Scan for the cell matching the given text and deliver its (x, y) coordinate at center. 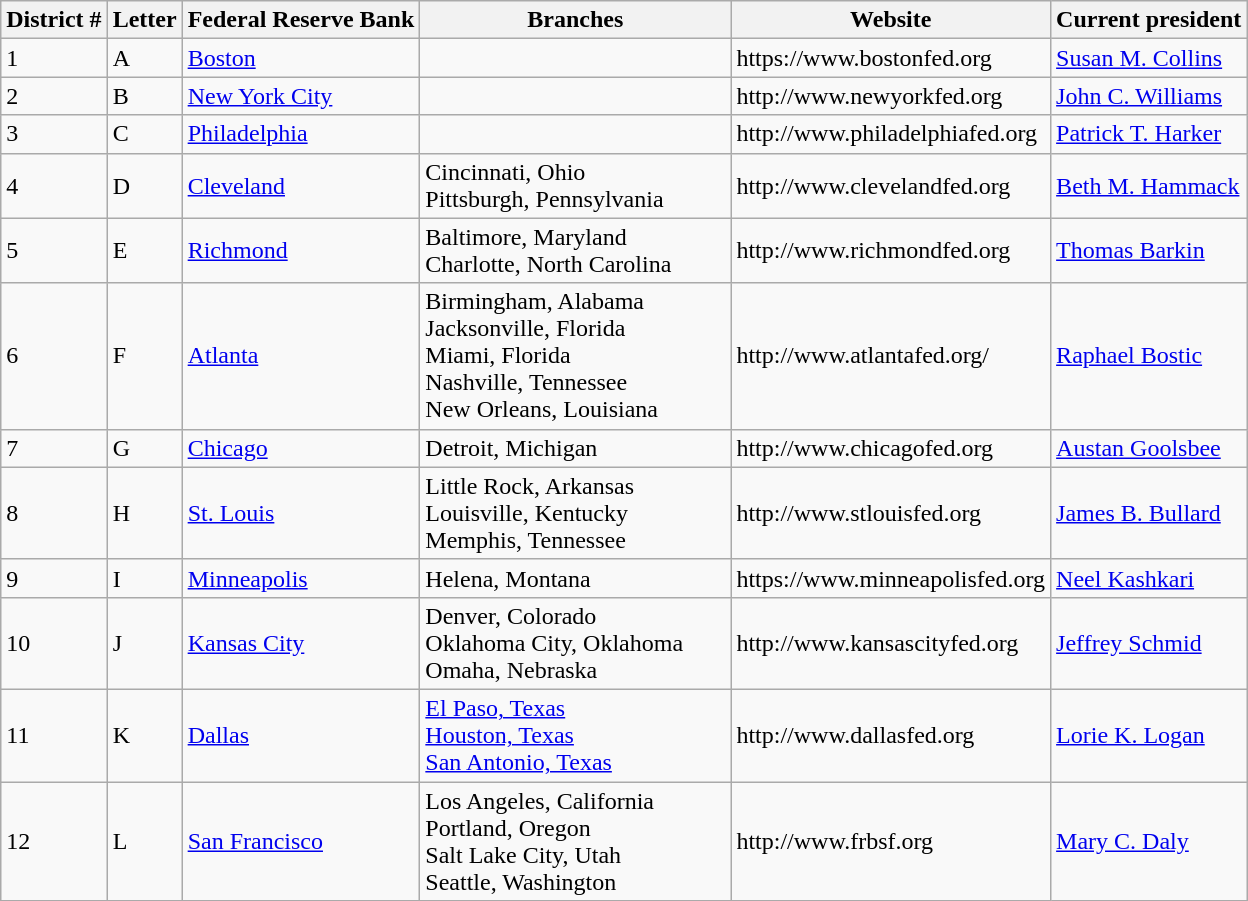
New York City (301, 96)
http://www.richmondfed.org (891, 250)
http://www.dallasfed.org (891, 735)
http://www.philadelphiafed.org (891, 134)
http://www.chicagofed.org (891, 448)
I (144, 578)
A (144, 58)
K (144, 735)
4 (54, 186)
Little Rock, ArkansasLouisville, KentuckyMemphis, Tennessee (576, 513)
C (144, 134)
Helena, Montana (576, 578)
Atlanta (301, 356)
11 (54, 735)
12 (54, 842)
https://www.minneapolisfed.org (891, 578)
Federal Reserve Bank (301, 20)
2 (54, 96)
John C. Williams (1149, 96)
Birmingham, AlabamaJacksonville, FloridaMiami, FloridaNashville, TennesseeNew Orleans, Louisiana (576, 356)
Denver, ColoradoOklahoma City, OklahomaOmaha, Nebraska (576, 643)
Minneapolis (301, 578)
Mary C. Daly (1149, 842)
F (144, 356)
Patrick T. Harker (1149, 134)
Chicago (301, 448)
Cleveland (301, 186)
Susan M. Collins (1149, 58)
1 (54, 58)
Neel Kashkari (1149, 578)
D (144, 186)
10 (54, 643)
Branches (576, 20)
Website (891, 20)
8 (54, 513)
http://www.stlouisfed.org (891, 513)
Thomas Barkin (1149, 250)
https://www.bostonfed.org (891, 58)
Boston (301, 58)
H (144, 513)
5 (54, 250)
St. Louis (301, 513)
Philadelphia (301, 134)
Richmond (301, 250)
James B. Bullard (1149, 513)
Jeffrey Schmid (1149, 643)
http://www.clevelandfed.org (891, 186)
G (144, 448)
Lorie K. Logan (1149, 735)
Austan Goolsbee (1149, 448)
El Paso, TexasHouston, TexasSan Antonio, Texas (576, 735)
Kansas City (301, 643)
Los Angeles, CaliforniaPortland, OregonSalt Lake City, UtahSeattle, Washington (576, 842)
E (144, 250)
Baltimore, MarylandCharlotte, North Carolina (576, 250)
Letter (144, 20)
http://www.atlantafed.org/ (891, 356)
District # (54, 20)
San Francisco (301, 842)
B (144, 96)
6 (54, 356)
3 (54, 134)
L (144, 842)
J (144, 643)
http://www.frbsf.org (891, 842)
Detroit, Michigan (576, 448)
Beth M. Hammack (1149, 186)
Current president (1149, 20)
Cincinnati, OhioPittsburgh, Pennsylvania (576, 186)
http://www.kansascityfed.org (891, 643)
Dallas (301, 735)
9 (54, 578)
http://www.newyorkfed.org (891, 96)
Raphael Bostic (1149, 356)
7 (54, 448)
